Scan for the cell matching the given text and deliver its (X, Y) coordinate at center. 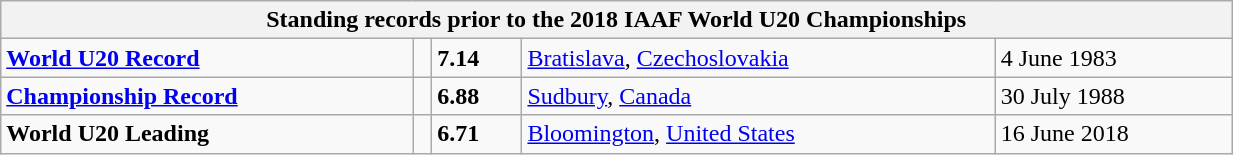
World U20 Record (207, 58)
6.88 (477, 96)
Sudbury, Canada (758, 96)
Standing records prior to the 2018 IAAF World U20 Championships (616, 20)
16 June 2018 (1113, 134)
30 July 1988 (1113, 96)
7.14 (477, 58)
World U20 Leading (207, 134)
Bratislava, Czechoslovakia (758, 58)
6.71 (477, 134)
Bloomington, United States (758, 134)
4 June 1983 (1113, 58)
Championship Record (207, 96)
